Pinpoint the cell where the given text exists, returning its (X, Y) midpoint coordinate. 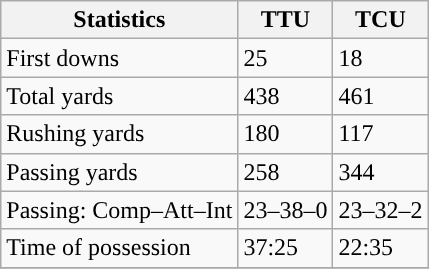
18 (380, 58)
Passing yards (120, 172)
TCU (380, 20)
23–32–2 (380, 210)
25 (286, 58)
344 (380, 172)
Time of possession (120, 248)
Total yards (120, 96)
First downs (120, 58)
258 (286, 172)
Rushing yards (120, 134)
23–38–0 (286, 210)
Passing: Comp–Att–Int (120, 210)
117 (380, 134)
438 (286, 96)
Statistics (120, 20)
180 (286, 134)
37:25 (286, 248)
22:35 (380, 248)
461 (380, 96)
TTU (286, 20)
